Capture the cell that displays the provided text and extract its [x, y] central coordinate. 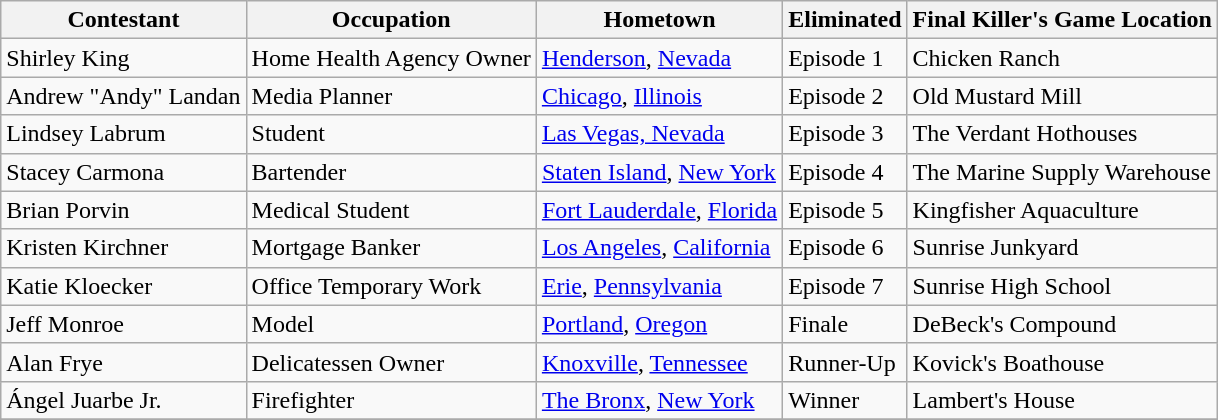
Fort Lauderdale, Florida [659, 210]
Alan Frye [124, 362]
The Verdant Hothouses [1062, 134]
Kovick's Boathouse [1062, 362]
Final Killer's Game Location [1062, 20]
Brian Porvin [124, 210]
The Marine Supply Warehouse [1062, 172]
Lambert's House [1062, 400]
Old Mustard Mill [1062, 96]
Mortgage Banker [391, 248]
Student [391, 134]
Episode 7 [845, 286]
Media Planner [391, 96]
Episode 5 [845, 210]
Jeff Monroe [124, 324]
Medical Student [391, 210]
Firefighter [391, 400]
Shirley King [124, 58]
Episode 6 [845, 248]
Portland, Oregon [659, 324]
Winner [845, 400]
Staten Island, New York [659, 172]
Sunrise High School [1062, 286]
Home Health Agency Owner [391, 58]
Chicago, Illinois [659, 96]
Office Temporary Work [391, 286]
Episode 2 [845, 96]
Delicatessen Owner [391, 362]
Finale [845, 324]
DeBeck's Compound [1062, 324]
Knoxville, Tennessee [659, 362]
Katie Kloecker [124, 286]
Las Vegas, Nevada [659, 134]
The Bronx, New York [659, 400]
Hometown [659, 20]
Andrew "Andy" Landan [124, 96]
Erie, Pennsylvania [659, 286]
Ángel Juarbe Jr. [124, 400]
Episode 3 [845, 134]
Episode 4 [845, 172]
Los Angeles, California [659, 248]
Occupation [391, 20]
Bartender [391, 172]
Kingfisher Aquaculture [1062, 210]
Lindsey Labrum [124, 134]
Contestant [124, 20]
Sunrise Junkyard [1062, 248]
Chicken Ranch [1062, 58]
Episode 1 [845, 58]
Model [391, 324]
Runner-Up [845, 362]
Eliminated [845, 20]
Henderson, Nevada [659, 58]
Stacey Carmona [124, 172]
Kristen Kirchner [124, 248]
